Detect which cell encompasses the target text, then output its [x, y] center coordinate. 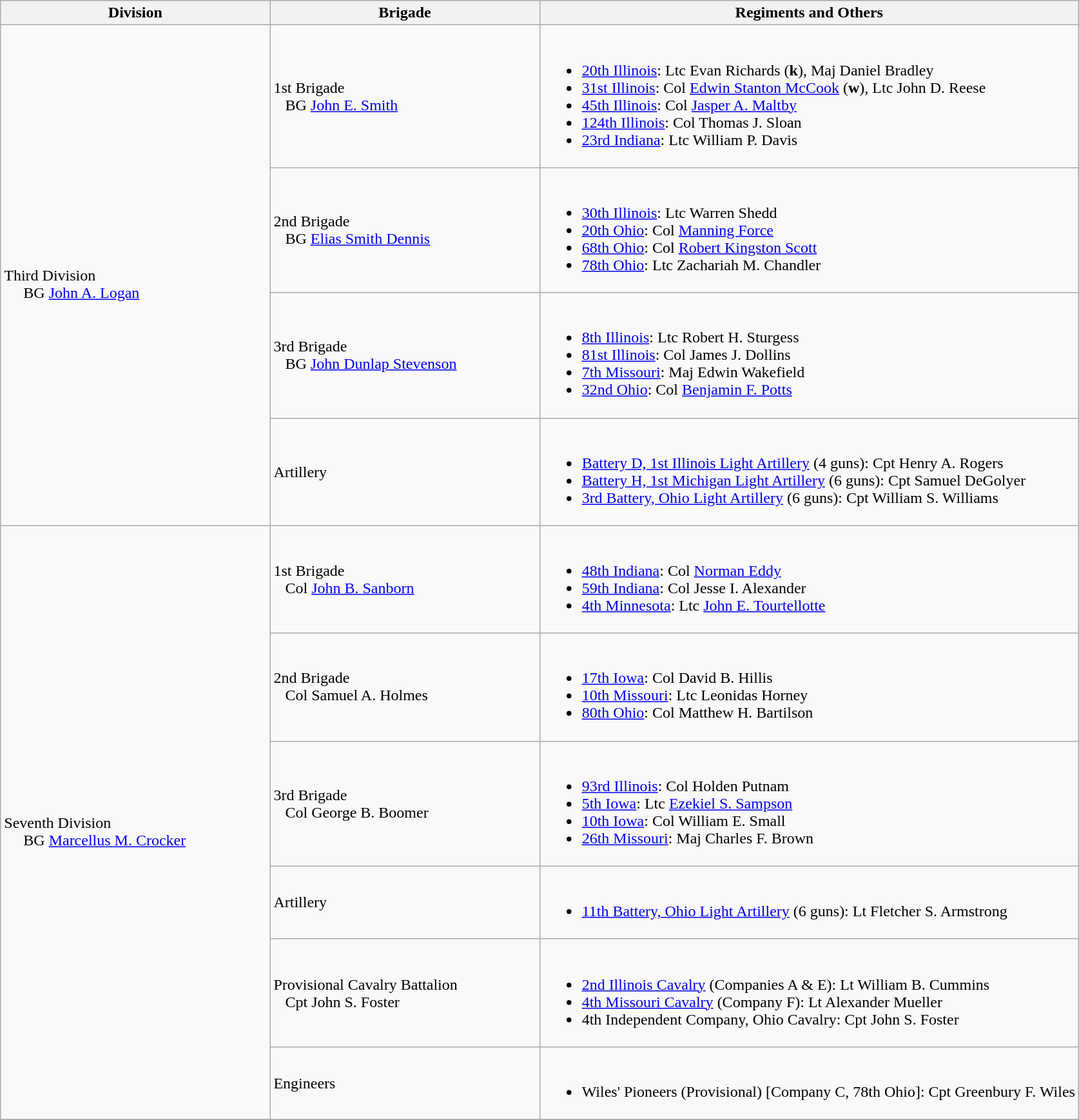
17th Iowa: Col David B. Hillis10th Missouri: Ltc Leonidas Horney80th Ohio: Col Matthew H. Bartilson [809, 687]
2nd Brigade BG Elias Smith Dennis [405, 230]
Provisional Cavalry Battalion Cpt John S. Foster [405, 993]
Brigade [405, 13]
3rd Brigade BG John Dunlap Stevenson [405, 355]
93rd Illinois: Col Holden Putnam5th Iowa: Ltc Ezekiel S. Sampson10th Iowa: Col William E. Small26th Missouri: Maj Charles F. Brown [809, 803]
11th Battery, Ohio Light Artillery (6 guns): Lt Fletcher S. Armstrong [809, 903]
Engineers [405, 1083]
Wiles' Pioneers (Provisional) [Company C, 78th Ohio]: Cpt Greenbury F. Wiles [809, 1083]
3rd Brigade Col George B. Boomer [405, 803]
48th Indiana: Col Norman Eddy59th Indiana: Col Jesse I. Alexander4th Minnesota: Ltc John E. Tourtellotte [809, 579]
1st Brigade BG John E. Smith [405, 97]
Seventh Division BG Marcellus M. Crocker [135, 823]
Regiments and Others [809, 13]
8th Illinois: Ltc Robert H. Sturgess81st Illinois: Col James J. Dollins7th Missouri: Maj Edwin Wakefield32nd Ohio: Col Benjamin F. Potts [809, 355]
Third Division BG John A. Logan [135, 275]
2nd Brigade Col Samuel A. Holmes [405, 687]
Division [135, 13]
1st Brigade Col John B. Sanborn [405, 579]
30th Illinois: Ltc Warren Shedd20th Ohio: Col Manning Force68th Ohio: Col Robert Kingston Scott78th Ohio: Ltc Zachariah M. Chandler [809, 230]
